Capture the cell that displays the provided text and extract its (X, Y) central coordinate. 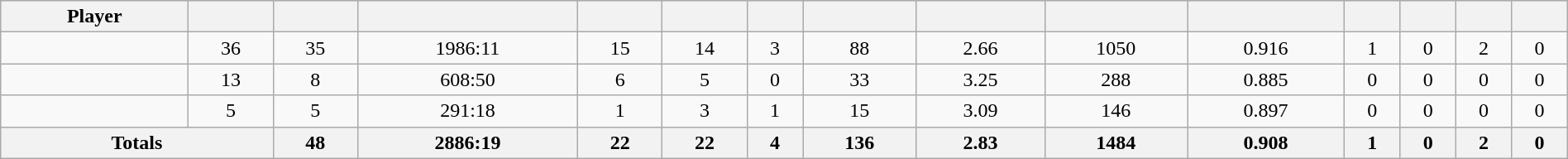
608:50 (467, 79)
0.908 (1266, 142)
2.83 (981, 142)
0.885 (1266, 79)
4 (774, 142)
13 (231, 79)
88 (860, 48)
35 (315, 48)
288 (1116, 79)
2886:19 (467, 142)
0.897 (1266, 111)
6 (619, 79)
1484 (1116, 142)
3.09 (981, 111)
14 (705, 48)
Player (94, 17)
146 (1116, 111)
2.66 (981, 48)
48 (315, 142)
0.916 (1266, 48)
1050 (1116, 48)
33 (860, 79)
291:18 (467, 111)
36 (231, 48)
8 (315, 79)
1986:11 (467, 48)
Totals (137, 142)
136 (860, 142)
3.25 (981, 79)
